Locate the cell with the specified text and output its (x, y) center coordinate. 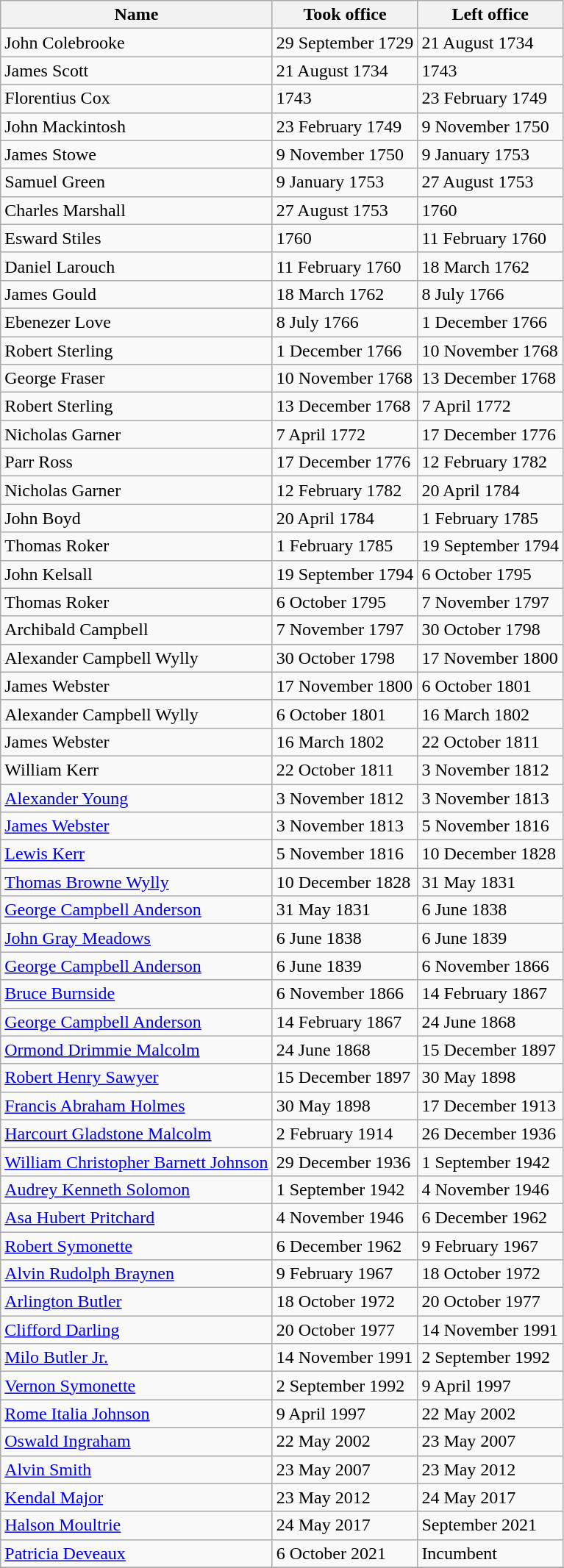
Incumbent (490, 1553)
Alexander Young (137, 798)
Thomas Browne Wylly (137, 882)
Francis Abraham Holmes (137, 1106)
2 February 1914 (345, 1134)
Florentius Cox (137, 99)
Arlington Butler (137, 1302)
William Christopher Barnett Johnson (137, 1161)
Robert Symonette (137, 1246)
John Boyd (137, 518)
Name (137, 15)
John Kelsall (137, 574)
Took office (345, 15)
17 December 1913 (490, 1106)
Harcourt Gladstone Malcolm (137, 1134)
Audrey Kenneth Solomon (137, 1189)
Archibald Campbell (137, 630)
John Colebrooke (137, 43)
September 2021 (490, 1525)
Ebenezer Love (137, 322)
James Gould (137, 294)
6 October 2021 (345, 1553)
Bruce Burnside (137, 994)
Clifford Darling (137, 1330)
Robert Henry Sawyer (137, 1078)
26 December 1936 (490, 1134)
29 December 1936 (345, 1161)
John Mackintosh (137, 126)
Vernon Symonette (137, 1386)
James Scott (137, 71)
Rome Italia Johnson (137, 1414)
Lewis Kerr (137, 854)
Asa Hubert Pritchard (137, 1217)
29 September 1729 (345, 43)
Left office (490, 15)
Parr Ross (137, 462)
Alvin Smith (137, 1469)
Esward Stiles (137, 238)
Samuel Green (137, 182)
Alvin Rudolph Braynen (137, 1274)
George Fraser (137, 379)
Daniel Larouch (137, 266)
Kendal Major (137, 1497)
Ormond Drimmie Malcolm (137, 1050)
William Kerr (137, 770)
John Gray Meadows (137, 938)
Oswald Ingraham (137, 1442)
James Stowe (137, 154)
Milo Butler Jr. (137, 1358)
Charles Marshall (137, 210)
Patricia Deveaux (137, 1553)
Halson Moultrie (137, 1525)
